Determine the (X, Y) coordinate at the center of the cell enclosing the given text.  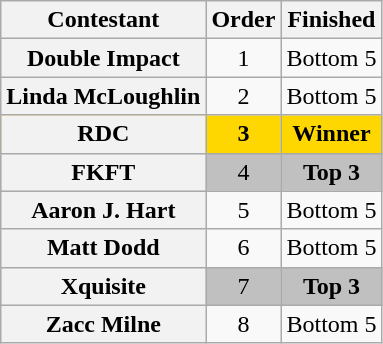
2 (244, 96)
5 (244, 210)
Zacc Milne (104, 324)
FKFT (104, 172)
8 (244, 324)
4 (244, 172)
RDC (104, 134)
Xquisite (104, 286)
Linda McLoughlin (104, 96)
3 (244, 134)
7 (244, 286)
Matt Dodd (104, 248)
Finished (332, 20)
Winner (332, 134)
6 (244, 248)
Aaron J. Hart (104, 210)
1 (244, 58)
Contestant (104, 20)
Double Impact (104, 58)
Order (244, 20)
